Locate the cell with the specified text and output its (x, y) center coordinate. 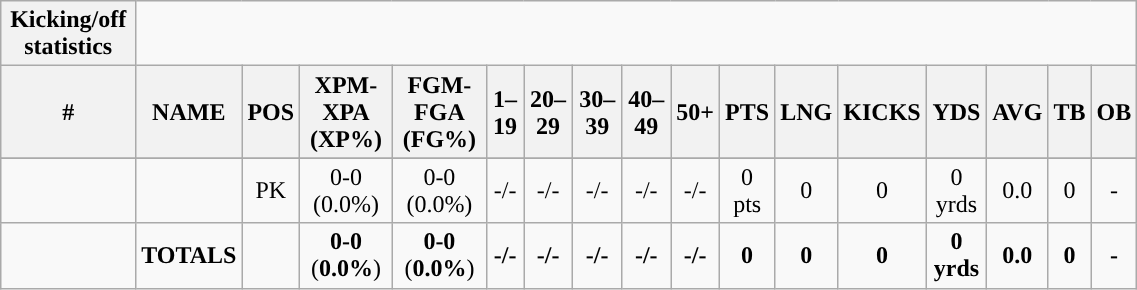
20–29 (548, 112)
POS (271, 112)
Kicking/off statistics (68, 34)
AVG (1018, 112)
TOTALS (189, 256)
OB (1114, 112)
PK (271, 190)
40–49 (646, 112)
30–39 (598, 112)
XPM-XPA (XP%) (346, 112)
PTS (748, 112)
1–19 (506, 112)
0 pts (748, 190)
50+ (696, 112)
# (68, 112)
YDS (956, 112)
KICKS (882, 112)
LNG (806, 112)
TB (1070, 112)
NAME (189, 112)
FGM-FGA (FG%) (439, 112)
